Determine the (X, Y) coordinate at the center of the cell enclosing the given text.  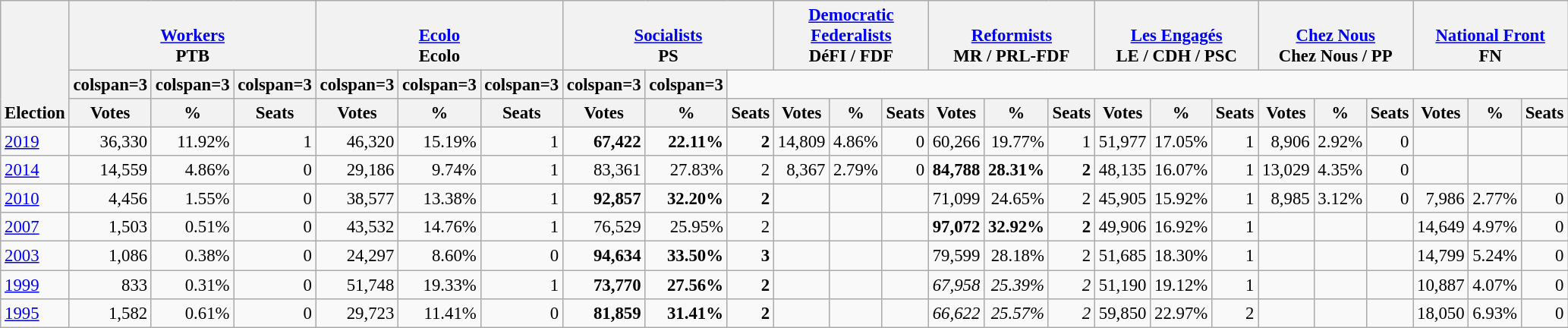
48,135 (1122, 170)
83,361 (603, 170)
4.35% (1340, 170)
SocialistsPS (668, 36)
15.19% (439, 142)
9.74% (439, 170)
32.20% (686, 199)
51,748 (357, 285)
19.77% (1017, 142)
43,532 (357, 227)
97,072 (956, 227)
13,029 (1286, 170)
18,050 (1440, 313)
2.92% (1340, 142)
ReformistsMR / PRL-FDF (1011, 36)
32.92% (1017, 227)
76,529 (603, 227)
EcoloEcolo (439, 36)
2014 (35, 170)
4,456 (110, 199)
2.79% (856, 170)
4.07% (1495, 285)
1995 (35, 313)
67,958 (956, 285)
14,809 (801, 142)
29,723 (357, 313)
17.05% (1181, 142)
4.97% (1495, 227)
84,788 (956, 170)
31.41% (686, 313)
1,582 (110, 313)
33.50% (686, 256)
28.31% (1017, 170)
0.51% (192, 227)
8,985 (1286, 199)
59,850 (1122, 313)
1.55% (192, 199)
15.92% (1181, 199)
1,086 (110, 256)
28.18% (1017, 256)
3 (750, 256)
13.38% (439, 199)
7,986 (1440, 199)
22.11% (686, 142)
49,906 (1122, 227)
14,649 (1440, 227)
National FrontFN (1491, 36)
10,887 (1440, 285)
38,577 (357, 199)
25.57% (1017, 313)
79,599 (956, 256)
2003 (35, 256)
2007 (35, 227)
27.83% (686, 170)
51,685 (1122, 256)
14,559 (110, 170)
6.93% (1495, 313)
Chez NousChez Nous / PP (1336, 36)
8,906 (1286, 142)
25.95% (686, 227)
45,905 (1122, 199)
0.61% (192, 313)
24,297 (357, 256)
67,422 (603, 142)
81,859 (603, 313)
2010 (35, 199)
833 (110, 285)
8,367 (801, 170)
51,977 (1122, 142)
0.38% (192, 256)
WorkersPTB (193, 36)
2019 (35, 142)
14,799 (1440, 256)
92,857 (603, 199)
36,330 (110, 142)
71,099 (956, 199)
1,503 (110, 227)
24.65% (1017, 199)
66,622 (956, 313)
8.60% (439, 256)
0.31% (192, 285)
29,186 (357, 170)
14.76% (439, 227)
2.77% (1495, 199)
19.12% (1181, 285)
19.33% (439, 285)
11.92% (192, 142)
11.41% (439, 313)
16.92% (1181, 227)
18.30% (1181, 256)
1999 (35, 285)
3.12% (1340, 199)
Les EngagésLE / CDH / PSC (1176, 36)
73,770 (603, 285)
5.24% (1495, 256)
25.39% (1017, 285)
94,634 (603, 256)
Democratic FederalistsDéFI / FDF (851, 36)
27.56% (686, 285)
46,320 (357, 142)
51,190 (1122, 285)
60,266 (956, 142)
Election (35, 64)
16.07% (1181, 170)
22.97% (1181, 313)
